Scan for the cell matching the given text and deliver its [x, y] coordinate at center. 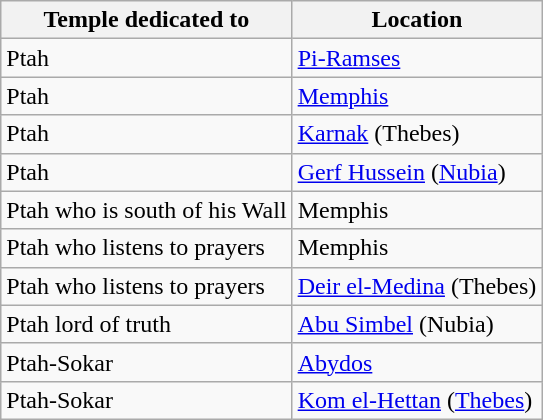
Ptah who is south of his Wall [146, 210]
Gerf Hussein (Nubia) [417, 172]
Ptah lord of truth [146, 324]
Abydos [417, 362]
Pi-Ramses [417, 58]
Location [417, 20]
Abu Simbel (Nubia) [417, 324]
Temple dedicated to [146, 20]
Deir el-Medina (Thebes) [417, 286]
Kom el-Hettan (Thebes) [417, 400]
Karnak (Thebes) [417, 134]
